Extract the (X, Y) coordinate from the center of the cell holding the provided text.  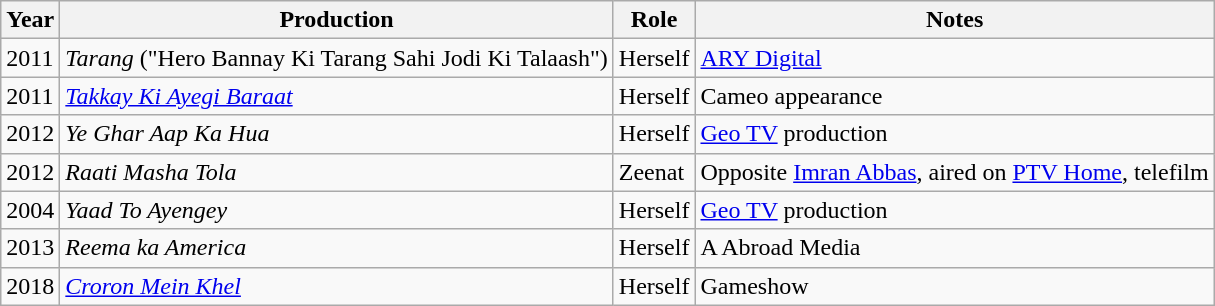
Notes (954, 20)
Yaad To Ayengey (336, 210)
Gameshow (954, 286)
Takkay Ki Ayegi Baraat (336, 96)
Raati Masha Tola (336, 172)
Ye Ghar Aap Ka Hua (336, 134)
Tarang ("Hero Bannay Ki Tarang Sahi Jodi Ki Talaash") (336, 58)
2004 (30, 210)
A Abroad Media (954, 248)
2013 (30, 248)
Reema ka America (336, 248)
Production (336, 20)
ARY Digital (954, 58)
Opposite Imran Abbas, aired on PTV Home, telefilm (954, 172)
Croron Mein Khel (336, 286)
Cameo appearance (954, 96)
2018 (30, 286)
Zeenat (654, 172)
Year (30, 20)
Role (654, 20)
